Return (X, Y) of the center of cell containing provided text 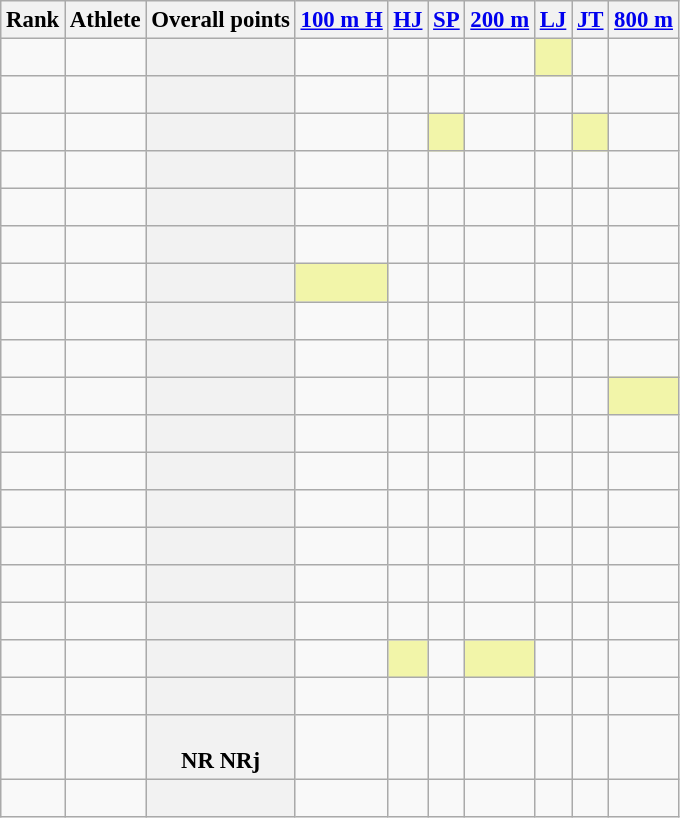
Overall points (220, 20)
Rank (33, 20)
SP (446, 20)
NR NRj (220, 748)
LJ (552, 20)
800 m (644, 20)
HJ (408, 20)
Athlete (106, 20)
200 m (500, 20)
100 m H (342, 20)
JT (590, 20)
